Identify which cell holds the provided text, then report its (x, y) central coordinate. 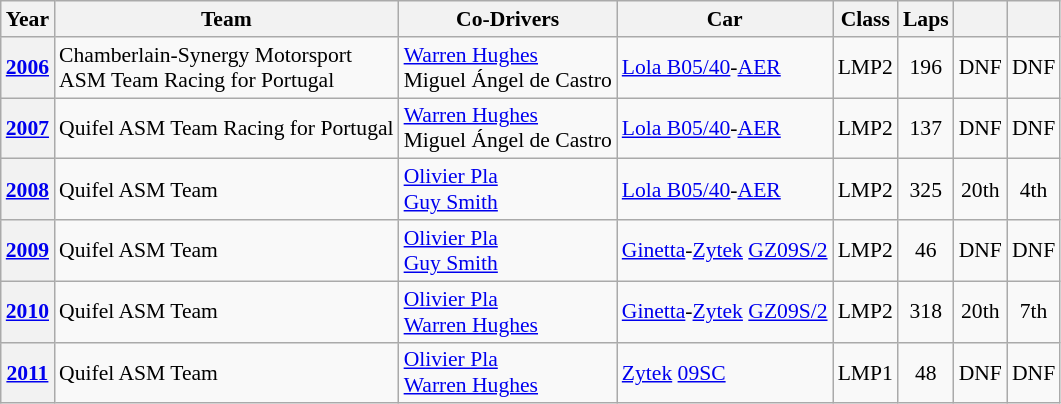
2008 (28, 190)
2007 (28, 128)
4th (1034, 190)
46 (926, 250)
LMP1 (866, 372)
2010 (28, 312)
Team (226, 19)
2009 (28, 250)
Chamberlain-Synergy Motorsport ASM Team Racing for Portugal (226, 68)
Year (28, 19)
Laps (926, 19)
Class (866, 19)
Zytek 09SC (725, 372)
2006 (28, 68)
Quifel ASM Team Racing for Portugal (226, 128)
2011 (28, 372)
318 (926, 312)
48 (926, 372)
Car (725, 19)
Co-Drivers (508, 19)
196 (926, 68)
137 (926, 128)
7th (1034, 312)
325 (926, 190)
